Scan for the cell matching the given text and deliver its (X, Y) coordinate at center. 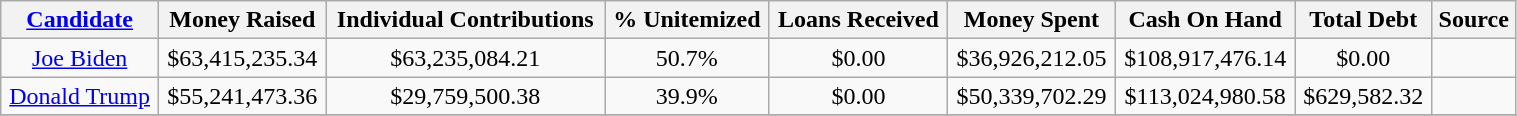
$29,759,500.38 (466, 96)
$36,926,212.05 (1032, 58)
39.9% (686, 96)
$55,241,473.36 (242, 96)
Donald Trump (80, 96)
$63,235,084.21 (466, 58)
Source (1474, 20)
$113,024,980.58 (1205, 96)
Money Raised (242, 20)
Total Debt (1363, 20)
Money Spent (1032, 20)
Candidate (80, 20)
$50,339,702.29 (1032, 96)
Joe Biden (80, 58)
Individual Contributions (466, 20)
Loans Received (858, 20)
$63,415,235.34 (242, 58)
50.7% (686, 58)
$108,917,476.14 (1205, 58)
% Unitemized (686, 20)
$629,582.32 (1363, 96)
Cash On Hand (1205, 20)
